Return the (x, y) coordinate for the center point of the cell that contains the specified text.  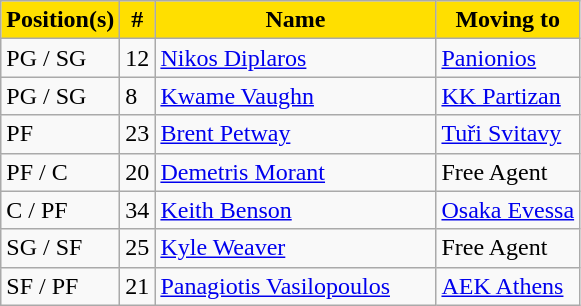
21 (138, 286)
Tuři Svitavy (508, 134)
Name (296, 20)
Panionios (508, 58)
Position(s) (60, 20)
20 (138, 172)
34 (138, 210)
PF / C (60, 172)
Keith Benson (296, 210)
23 (138, 134)
# (138, 20)
Osaka Evessa (508, 210)
12 (138, 58)
Kyle Weaver (296, 248)
KK Partizan (508, 96)
Kwame Vaughn (296, 96)
PF (60, 134)
Nikos Diplaros (296, 58)
25 (138, 248)
C / PF (60, 210)
Demetris Morant (296, 172)
SF / PF (60, 286)
8 (138, 96)
AEK Athens (508, 286)
Panagiotis Vasilopoulos (296, 286)
Brent Petway (296, 134)
Moving to (508, 20)
SG / SF (60, 248)
